Scan for the cell matching the given text and deliver its (x, y) coordinate at center. 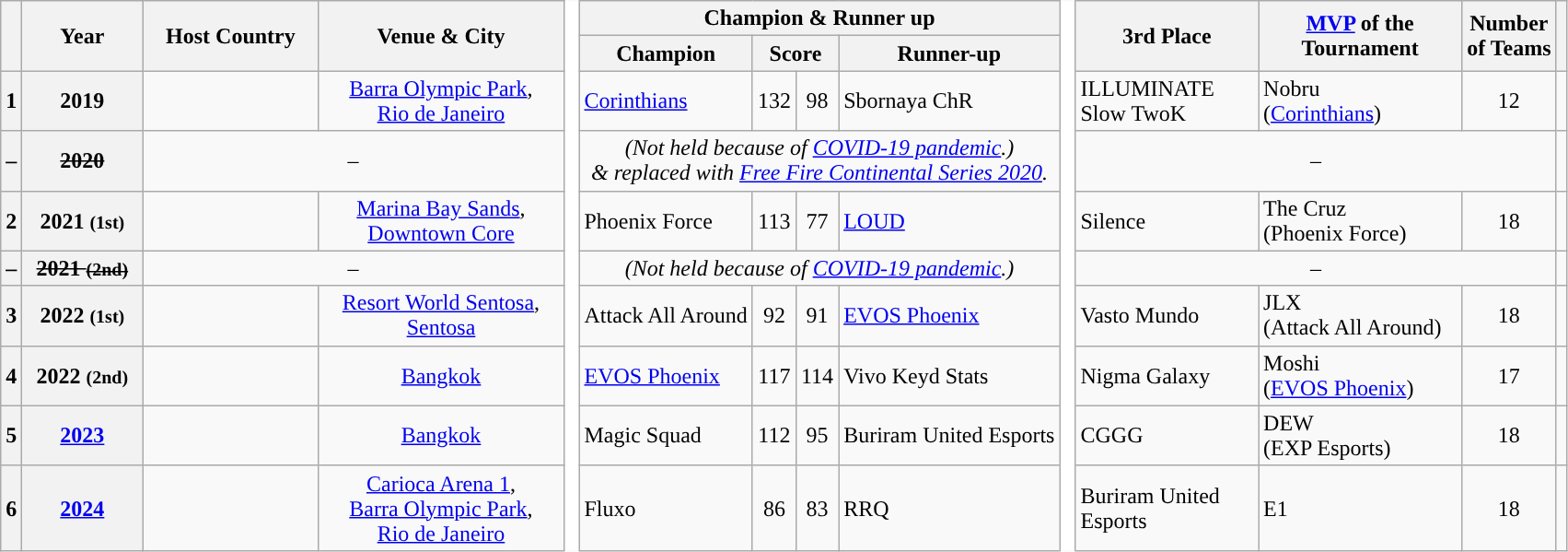
Host Country (230, 36)
17 (1509, 376)
ILLUMINATE Slow TwoK (1167, 101)
95 (817, 435)
The Cruz (Phoenix Force) (1361, 221)
92 (773, 315)
2021 (2nd) (83, 268)
1 (11, 101)
98 (817, 101)
77 (817, 221)
E1 (1361, 508)
2 (11, 221)
Vivo Keyd Stats (949, 376)
132 (773, 101)
Score (796, 53)
2022 (1st) (83, 315)
2024 (83, 508)
Nigma Galaxy (1167, 376)
83 (817, 508)
Silence (1167, 221)
2020 (83, 160)
Champion (666, 53)
5 (11, 435)
12 (1509, 101)
6 (11, 508)
JLX (Attack All Around) (1361, 315)
(Not held because of COVID-19 pandemic.) (819, 268)
86 (773, 508)
Corinthians (666, 101)
MVP of the Tournament (1361, 36)
Marina Bay Sands, Downtown Core (441, 221)
91 (817, 315)
117 (773, 376)
Year (83, 36)
112 (773, 435)
Venue & City (441, 36)
3 (11, 315)
Fluxo (666, 508)
Carioca Arena 1, Barra Olympic Park, Rio de Janeiro (441, 508)
RRQ (949, 508)
Magic Squad (666, 435)
2019 (83, 101)
113 (773, 221)
Number of Teams (1509, 36)
Champion & Runner up (819, 18)
Vasto Mundo (1167, 315)
Nobru (Corinthians) (1361, 101)
LOUD (949, 221)
3rd Place (1167, 36)
Sbornaya ChR (949, 101)
2023 (83, 435)
2022 (2nd) (83, 376)
Runner-up (949, 53)
Attack All Around (666, 315)
2021 (1st) (83, 221)
Resort World Sentosa, Sentosa (441, 315)
Barra Olympic Park, Rio de Janeiro (441, 101)
Moshi (EVOS Phoenix) (1361, 376)
(Not held because of COVID-19 pandemic.) & replaced with Free Fire Continental Series 2020. (819, 160)
DEW (EXP Esports) (1361, 435)
CGGG (1167, 435)
114 (817, 376)
4 (11, 376)
Phoenix Force (666, 221)
